Capture the cell that displays the provided text and extract its (X, Y) central coordinate. 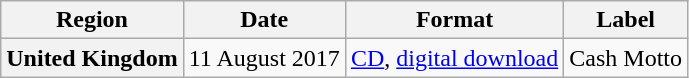
Label (626, 20)
Date (264, 20)
United Kingdom (92, 58)
CD, digital download (454, 58)
Format (454, 20)
Cash Motto (626, 58)
Region (92, 20)
11 August 2017 (264, 58)
